Locate the cell with the specified text and output its [x, y] center coordinate. 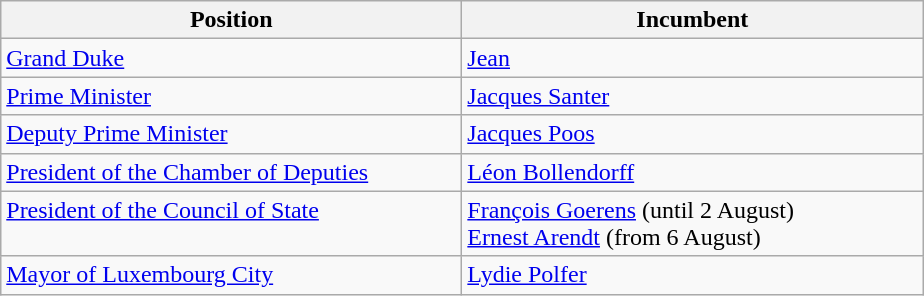
Deputy Prime Minister [232, 134]
Jacques Poos [692, 134]
François Goerens (until 2 August) Ernest Arendt (from 6 August) [692, 224]
Position [232, 20]
Jacques Santer [692, 96]
Léon Bollendorff [692, 172]
Prime Minister [232, 96]
Lydie Polfer [692, 275]
President of the Council of State [232, 224]
Grand Duke [232, 58]
President of the Chamber of Deputies [232, 172]
Jean [692, 58]
Mayor of Luxembourg City [232, 275]
Incumbent [692, 20]
